From the cell containing the given text, extract its center point as [X, Y] coordinate. 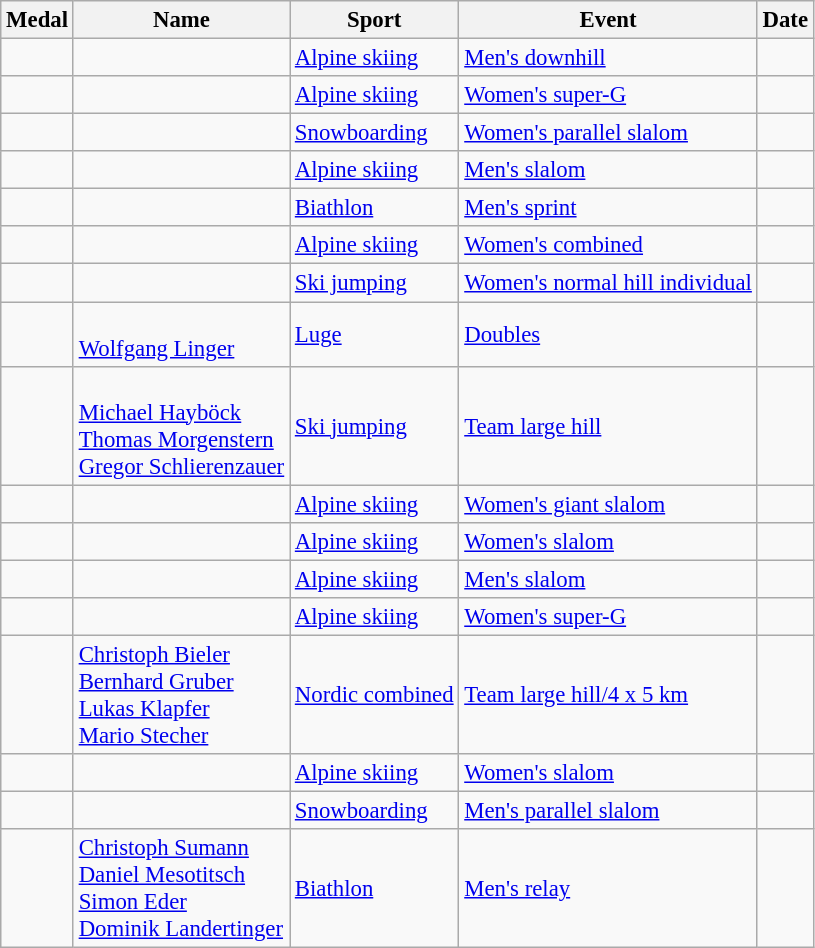
Event [608, 20]
Men's sprint [608, 208]
Medal [38, 20]
Team large hill [608, 426]
Sport [374, 20]
Women's combined [608, 245]
Date [785, 20]
Team large hill/4 x 5 km [608, 694]
Luge [374, 334]
Christoph BielerBernhard GruberLukas KlapferMario Stecher [181, 694]
Nordic combined [374, 694]
Men's parallel slalom [608, 810]
Men's downhill [608, 58]
Women's normal hill individual [608, 283]
Wolfgang Linger [181, 334]
Michael HayböckThomas MorgensternGregor Schlierenzauer [181, 426]
Name [181, 20]
Women's giant slalom [608, 504]
Christoph SumannDaniel MesotitschSimon EderDominik Landertinger [181, 888]
Doubles [608, 334]
Women's parallel slalom [608, 133]
Men's relay [608, 888]
